Return the (x, y) coordinate for the center point of the cell that contains the specified text.  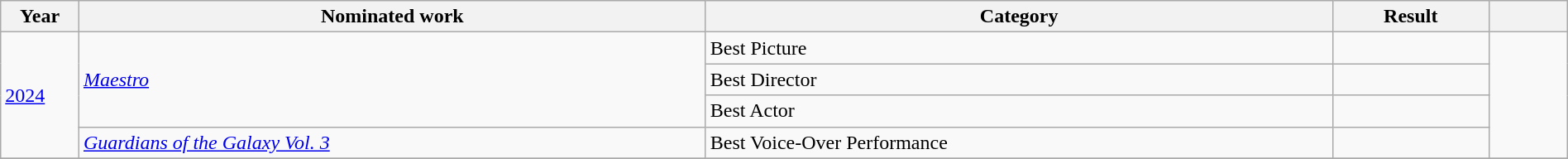
Guardians of the Galaxy Vol. 3 (392, 142)
Year (40, 17)
Category (1019, 17)
Result (1411, 17)
2024 (40, 95)
Best Actor (1019, 111)
Best Voice-Over Performance (1019, 142)
Best Director (1019, 79)
Maestro (392, 79)
Nominated work (392, 17)
Best Picture (1019, 48)
